Pinpoint the cell where the given text exists, returning its [X, Y] midpoint coordinate. 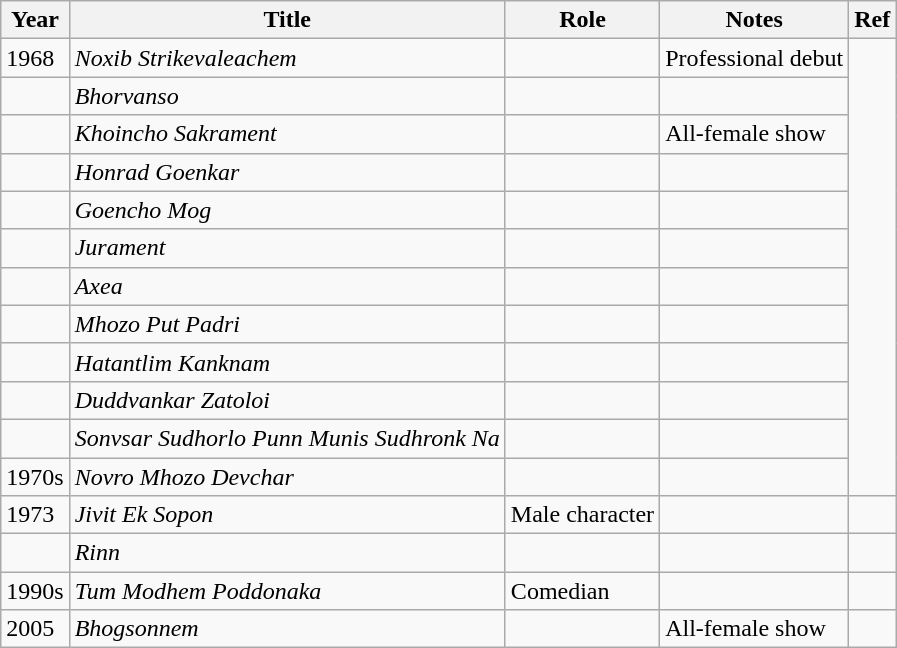
Ref [872, 20]
1968 [35, 58]
2005 [35, 629]
Notes [754, 20]
Sonvsar Sudhorlo Punn Munis Sudhronk Na [287, 438]
Honrad Goenkar [287, 172]
Mhozo Put Padri [287, 324]
Jivit Ek Sopon [287, 515]
Noxib Strikevaleachem [287, 58]
Axea [287, 286]
Hatantlim Kanknam [287, 362]
1970s [35, 477]
Duddvankar Zatoloi [287, 400]
1990s [35, 591]
Tum Modhem Poddonaka [287, 591]
Novro Mhozo Devchar [287, 477]
Goencho Mog [287, 210]
Bhogsonnem [287, 629]
Khoincho Sakrament [287, 134]
Comedian [582, 591]
Year [35, 20]
Rinn [287, 553]
Bhorvanso [287, 96]
Male character [582, 515]
Title [287, 20]
Jurament [287, 248]
Role [582, 20]
Professional debut [754, 58]
1973 [35, 515]
